Search for the cell housing the specified text and yield its [X, Y] center coordinate. 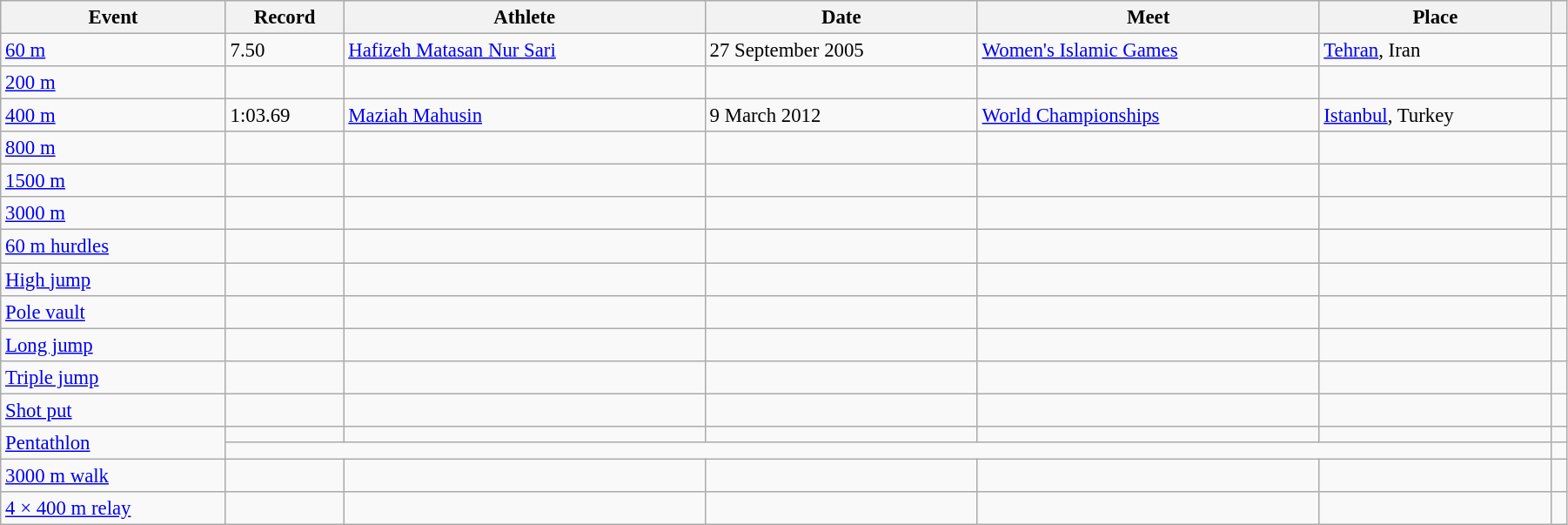
High jump [113, 279]
Long jump [113, 345]
7.50 [285, 50]
400 m [113, 116]
Athlete [524, 17]
27 September 2005 [841, 50]
200 m [113, 83]
Pentathlon [113, 443]
Shot put [113, 410]
60 m hurdles [113, 246]
World Championships [1149, 116]
Hafizeh Matasan Nur Sari [524, 50]
9 March 2012 [841, 116]
Record [285, 17]
Place [1436, 17]
3000 m [113, 213]
1500 m [113, 181]
800 m [113, 148]
60 m [113, 50]
1:03.69 [285, 116]
Triple jump [113, 377]
Event [113, 17]
Date [841, 17]
Meet [1149, 17]
Pole vault [113, 312]
4 × 400 m relay [113, 508]
3000 m walk [113, 475]
Istanbul, Turkey [1436, 116]
Women's Islamic Games [1149, 50]
Maziah Mahusin [524, 116]
Tehran, Iran [1436, 50]
